Find where the given text appears and provide that cell's center as (X, Y) coordinate. 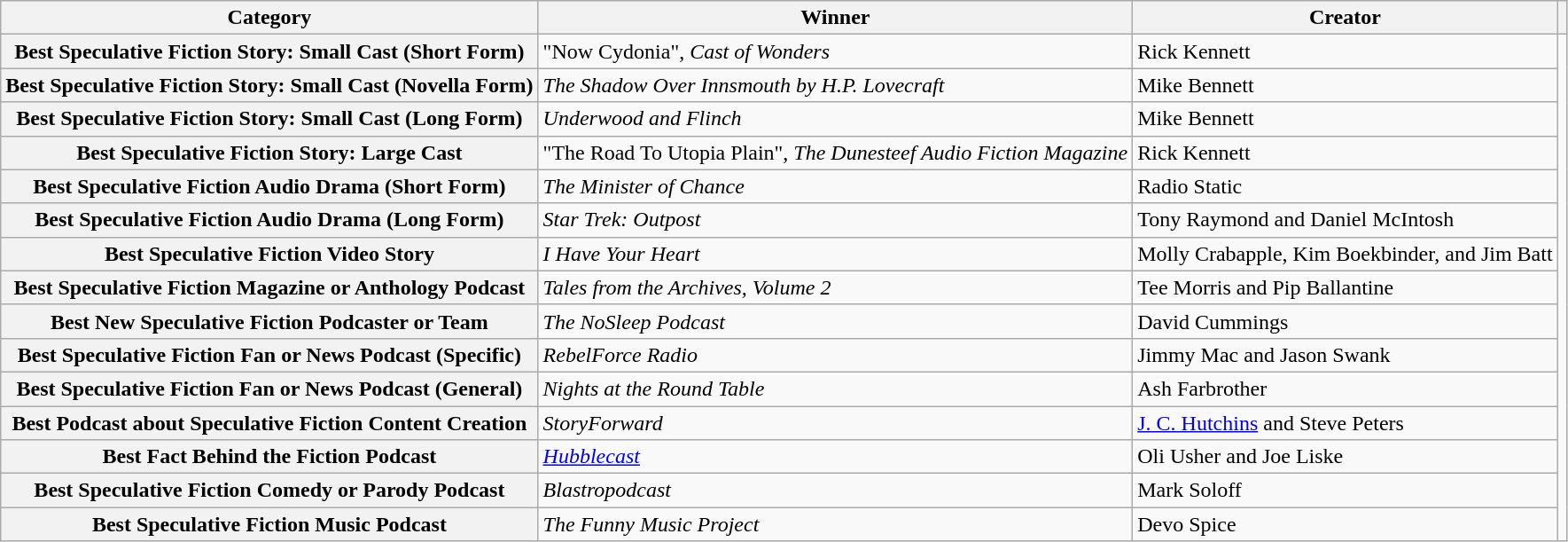
The Shadow Over Innsmouth by H.P. Lovecraft (835, 85)
The Minister of Chance (835, 186)
Jimmy Mac and Jason Swank (1346, 355)
Best Podcast about Speculative Fiction Content Creation (269, 423)
Best Speculative Fiction Magazine or Anthology Podcast (269, 287)
Best Speculative Fiction Music Podcast (269, 524)
Underwood and Flinch (835, 119)
Best New Speculative Fiction Podcaster or Team (269, 321)
Best Speculative Fiction Audio Drama (Short Form) (269, 186)
Category (269, 18)
Creator (1346, 18)
Devo Spice (1346, 524)
Star Trek: Outpost (835, 220)
Best Speculative Fiction Fan or News Podcast (General) (269, 389)
Radio Static (1346, 186)
Tales from the Archives, Volume 2 (835, 287)
J. C. Hutchins and Steve Peters (1346, 423)
Best Speculative Fiction Video Story (269, 254)
Molly Crabapple, Kim Boekbinder, and Jim Batt (1346, 254)
Winner (835, 18)
The Funny Music Project (835, 524)
Best Speculative Fiction Comedy or Parody Podcast (269, 491)
RebelForce Radio (835, 355)
StoryForward (835, 423)
Blastropodcast (835, 491)
Hubblecast (835, 457)
Nights at the Round Table (835, 389)
"The Road To Utopia Plain", The Dunesteef Audio Fiction Magazine (835, 153)
David Cummings (1346, 321)
Best Speculative Fiction Story: Large Cast (269, 153)
Best Speculative Fiction Story: Small Cast (Short Form) (269, 51)
Best Speculative Fiction Fan or News Podcast (Specific) (269, 355)
Best Speculative Fiction Story: Small Cast (Long Form) (269, 119)
The NoSleep Podcast (835, 321)
Best Fact Behind the Fiction Podcast (269, 457)
Tee Morris and Pip Ballantine (1346, 287)
I Have Your Heart (835, 254)
"Now Cydonia", Cast of Wonders (835, 51)
Best Speculative Fiction Audio Drama (Long Form) (269, 220)
Mark Soloff (1346, 491)
Best Speculative Fiction Story: Small Cast (Novella Form) (269, 85)
Oli Usher and Joe Liske (1346, 457)
Ash Farbrother (1346, 389)
Tony Raymond and Daniel McIntosh (1346, 220)
